Search for the cell housing the specified text and yield its (X, Y) center coordinate. 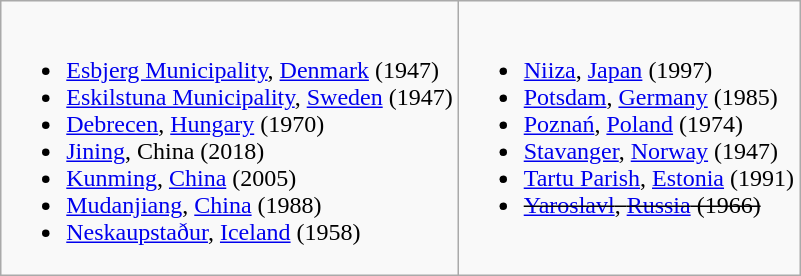
Niiza, Japan (1997) Potsdam, Germany (1985) Poznań, Poland (1974) Stavanger, Norway (1947) Tartu Parish, Estonia (1991) Yaroslavl, Russia (1966) (628, 138)
